Provide the [x, y] coordinate of the cell's center where the given text is located.  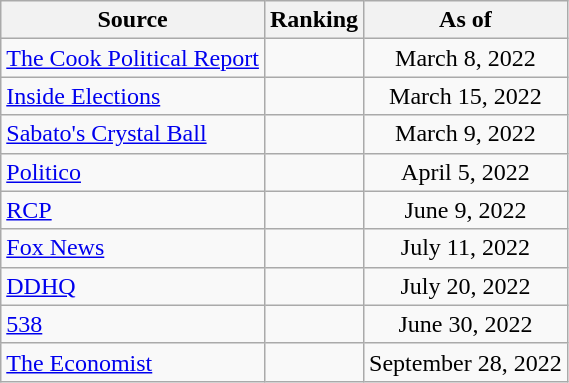
June 30, 2022 [466, 324]
September 28, 2022 [466, 362]
DDHQ [133, 286]
March 15, 2022 [466, 96]
Sabato's Crystal Ball [133, 134]
March 8, 2022 [466, 58]
April 5, 2022 [466, 172]
The Cook Political Report [133, 58]
June 9, 2022 [466, 210]
Fox News [133, 248]
As of [466, 20]
The Economist [133, 362]
538 [133, 324]
Politico [133, 172]
July 20, 2022 [466, 286]
Inside Elections [133, 96]
Ranking [314, 20]
July 11, 2022 [466, 248]
RCP [133, 210]
March 9, 2022 [466, 134]
Source [133, 20]
